Locate the cell with the specified text and output its [x, y] center coordinate. 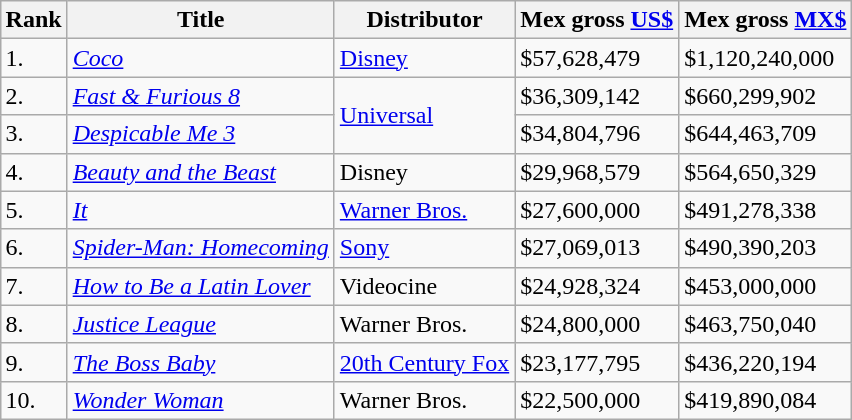
20th Century Fox [424, 362]
$491,278,338 [766, 210]
3. [34, 134]
4. [34, 172]
$644,463,709 [766, 134]
Coco [200, 58]
Mex gross MX$ [766, 20]
6. [34, 248]
$436,220,194 [766, 362]
Fast & Furious 8 [200, 96]
$564,650,329 [766, 172]
$453,000,000 [766, 286]
$34,804,796 [597, 134]
5. [34, 210]
$463,750,040 [766, 324]
Videocine [424, 286]
Rank [34, 20]
$660,299,902 [766, 96]
$27,069,013 [597, 248]
$24,800,000 [597, 324]
$24,928,324 [597, 286]
The Boss Baby [200, 362]
7. [34, 286]
1. [34, 58]
8. [34, 324]
10. [34, 400]
$36,309,142 [597, 96]
Universal [424, 115]
$1,120,240,000 [766, 58]
Title [200, 20]
Distributor [424, 20]
$27,600,000 [597, 210]
Wonder Woman [200, 400]
Despicable Me 3 [200, 134]
$22,500,000 [597, 400]
9. [34, 362]
2. [34, 96]
Sony [424, 248]
$23,177,795 [597, 362]
$490,390,203 [766, 248]
Spider-Man: Homecoming [200, 248]
Justice League [200, 324]
Mex gross US$ [597, 20]
$57,628,479 [597, 58]
It [200, 210]
$29,968,579 [597, 172]
Beauty and the Beast [200, 172]
How to Be a Latin Lover [200, 286]
$419,890,084 [766, 400]
